From the cell containing the given text, extract its center point as [x, y] coordinate. 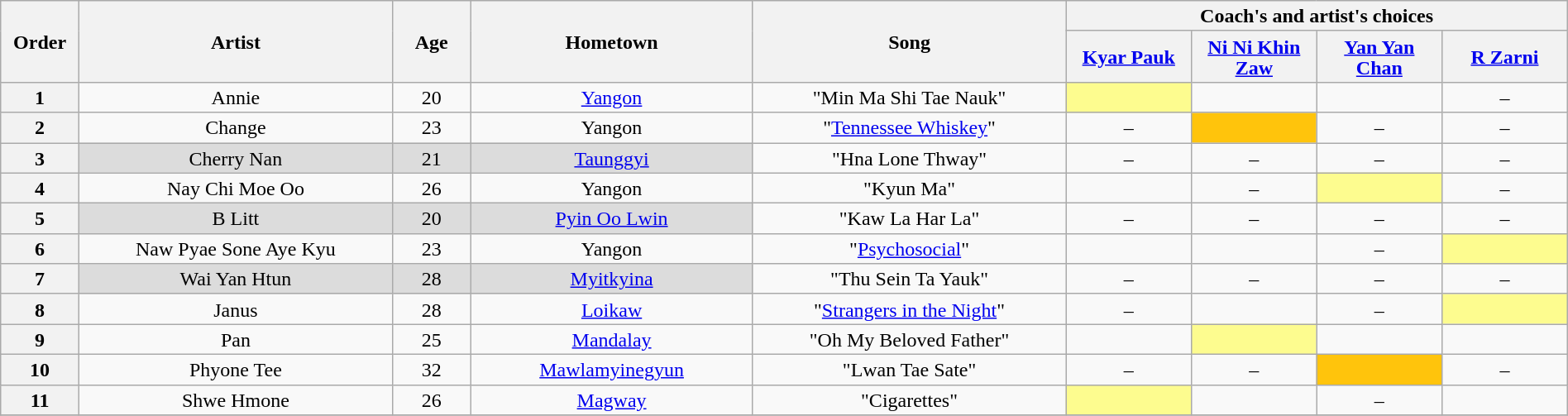
Cherry Nan [235, 157]
Loikaw [612, 309]
"Lwan Tae Sate" [910, 369]
1 [40, 98]
5 [40, 218]
"Psychosocial" [910, 248]
6 [40, 248]
"Min Ma Shi Tae Nauk" [910, 98]
Pyin Oo Lwin [612, 218]
"Tennessee Whiskey" [910, 127]
B Litt [235, 218]
Ni Ni Khin Zaw [1255, 56]
25 [432, 339]
Shwe Hmone [235, 400]
Magway [612, 400]
Naw Pyae Sone Aye Kyu [235, 248]
Myitkyina [612, 280]
"Kyun Ma" [910, 189]
Annie [235, 98]
Janus [235, 309]
"Thu Sein Ta Yauk" [910, 280]
Song [910, 41]
Order [40, 41]
21 [432, 157]
Kyar Pauk [1129, 56]
Artist [235, 41]
Change [235, 127]
9 [40, 339]
8 [40, 309]
Nay Chi Moe Oo [235, 189]
Phyone Tee [235, 369]
R Zarni [1505, 56]
32 [432, 369]
Taunggyi [612, 157]
Mandalay [612, 339]
2 [40, 127]
Hometown [612, 41]
7 [40, 280]
Age [432, 41]
Pan [235, 339]
"Cigarettes" [910, 400]
3 [40, 157]
"Hna Lone Thway" [910, 157]
Mawlamyinegyun [612, 369]
Wai Yan Htun [235, 280]
Coach's and artist's choices [1317, 17]
"Strangers in the Night" [910, 309]
10 [40, 369]
11 [40, 400]
"Kaw La Har La" [910, 218]
Yan Yan Chan [1379, 56]
"Oh My Beloved Father" [910, 339]
4 [40, 189]
